Capture the cell that displays the provided text and extract its [X, Y] central coordinate. 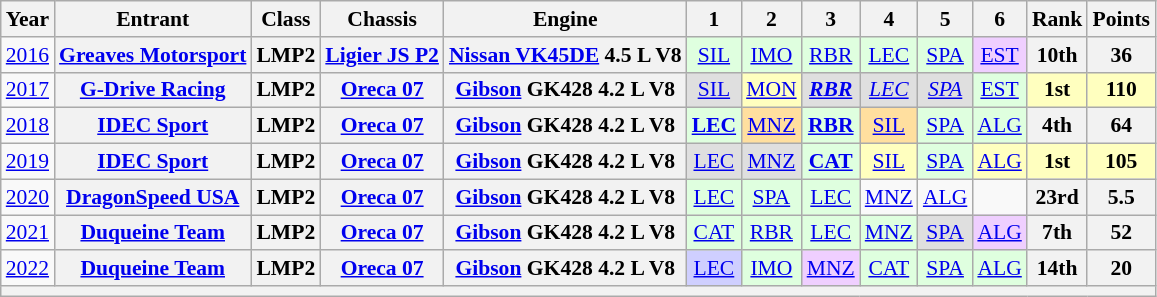
52 [1121, 233]
10th [1058, 55]
2021 [28, 233]
1 [714, 19]
DragonSpeed USA [152, 197]
2022 [28, 269]
64 [1121, 126]
Greaves Motorsport [152, 55]
3 [831, 19]
110 [1121, 90]
6 [999, 19]
2018 [28, 126]
2016 [28, 55]
20 [1121, 269]
14th [1058, 269]
Entrant [152, 19]
2017 [28, 90]
Rank [1058, 19]
4th [1058, 126]
G-Drive Racing [152, 90]
2 [772, 19]
5.5 [1121, 197]
Engine [566, 19]
7th [1058, 233]
Nissan VK45DE 4.5 L V8 [566, 55]
105 [1121, 162]
36 [1121, 55]
Ligier JS P2 [382, 55]
Class [286, 19]
2019 [28, 162]
Chassis [382, 19]
4 [889, 19]
Points [1121, 19]
5 [945, 19]
2020 [28, 197]
Year [28, 19]
MON [772, 90]
23rd [1058, 197]
